Provide the [X, Y] coordinate of the cell's center where the given text is located.  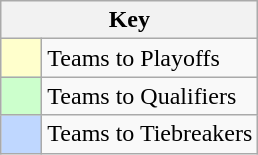
Key [130, 20]
Teams to Tiebreakers [150, 134]
Teams to Playoffs [150, 58]
Teams to Qualifiers [150, 96]
